Locate the cell with the specified text and output its (x, y) center coordinate. 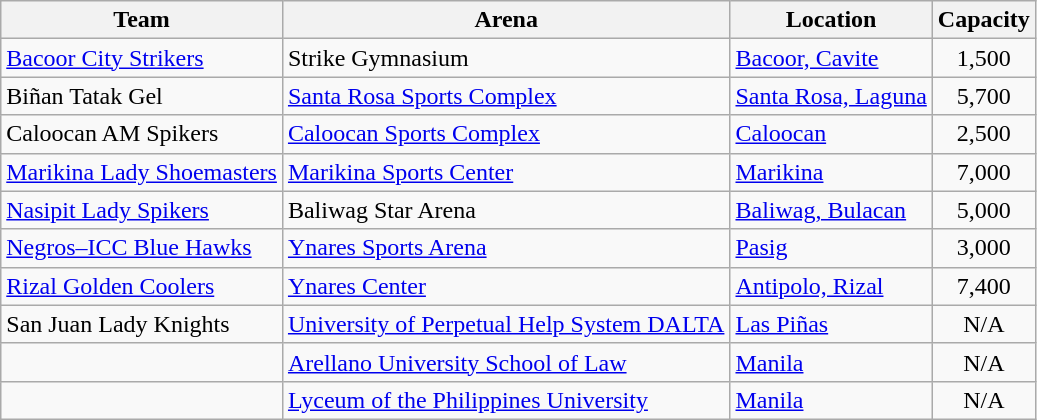
Negros–ICC Blue Hawks (142, 248)
Santa Rosa, Laguna (831, 96)
5,000 (984, 210)
5,700 (984, 96)
Santa Rosa Sports Complex (506, 96)
Pasig (831, 248)
Bacoor, Cavite (831, 58)
Team (142, 20)
Location (831, 20)
Biñan Tatak Gel (142, 96)
Baliwag Star Arena (506, 210)
Las Piñas (831, 324)
3,000 (984, 248)
Nasipit Lady Spikers (142, 210)
7,400 (984, 286)
Ynares Center (506, 286)
Rizal Golden Coolers (142, 286)
Marikina (831, 172)
Strike Gymnasium (506, 58)
Lyceum of the Philippines University (506, 400)
Capacity (984, 20)
1,500 (984, 58)
San Juan Lady Knights (142, 324)
Arellano University School of Law (506, 362)
Bacoor City Strikers (142, 58)
Marikina Lady Shoemasters (142, 172)
2,500 (984, 134)
Caloocan (831, 134)
Baliwag, Bulacan (831, 210)
7,000 (984, 172)
Antipolo, Rizal (831, 286)
Marikina Sports Center (506, 172)
Caloocan Sports Complex (506, 134)
Ynares Sports Arena (506, 248)
Arena (506, 20)
Caloocan AM Spikers (142, 134)
University of Perpetual Help System DALTA (506, 324)
